Identify which cell holds the provided text, then report its [x, y] central coordinate. 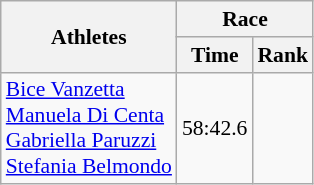
Race [245, 19]
58:42.6 [214, 128]
Rank [282, 55]
Athletes [89, 36]
Time [214, 55]
Bice VanzettaManuela Di CentaGabriella ParuzziStefania Belmondo [89, 128]
